Search for the cell housing the specified text and yield its [X, Y] center coordinate. 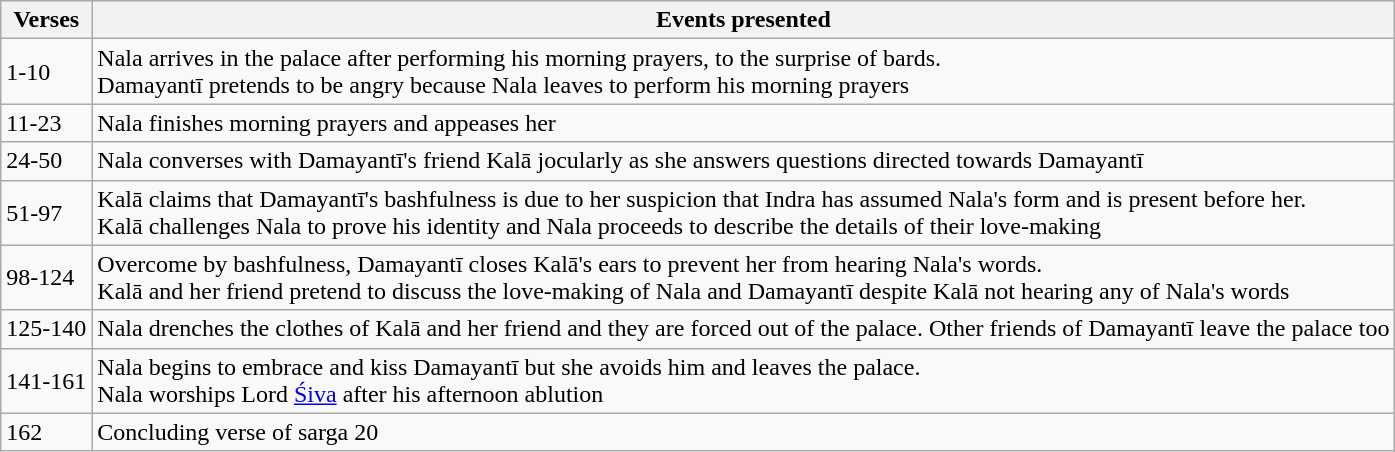
Nala begins to embrace and kiss Damayantī but she avoids him and leaves the palace. Nala worships Lord Śiva after his afternoon ablution [744, 380]
Concluding verse of sarga 20 [744, 432]
Verses [46, 20]
11-23 [46, 123]
1-10 [46, 72]
98-124 [46, 278]
162 [46, 432]
141-161 [46, 380]
Nala finishes morning prayers and appeases her [744, 123]
24-50 [46, 161]
125-140 [46, 329]
Events presented [744, 20]
Nala drenches the clothes of Kalā and her friend and they are forced out of the palace. Other friends of Damayantī leave the palace too [744, 329]
51-97 [46, 212]
Nala converses with Damayantī's friend Kalā jocularly as she answers questions directed towards Damayantī [744, 161]
